From the cell containing the given text, extract its center point as [x, y] coordinate. 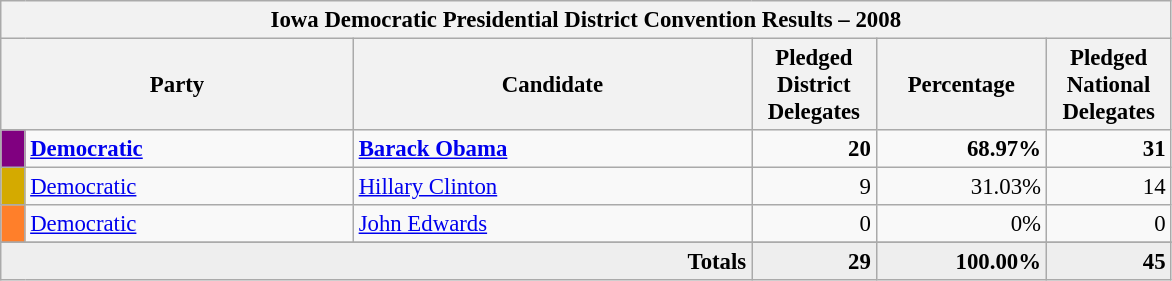
14 [1108, 187]
Percentage [961, 85]
45 [1108, 262]
Totals [376, 262]
Candidate [552, 85]
31 [1108, 149]
John Edwards [552, 224]
Barack Obama [552, 149]
Hillary Clinton [552, 187]
20 [814, 149]
Pledged District Delegates [814, 85]
Party [178, 85]
9 [814, 187]
Iowa Democratic Presidential District Convention Results – 2008 [586, 20]
31.03% [961, 187]
68.97% [961, 149]
100.00% [961, 262]
0% [961, 224]
Pledged National Delegates [1108, 85]
29 [814, 262]
